Find where the given text appears and provide that cell's center as (x, y) coordinate. 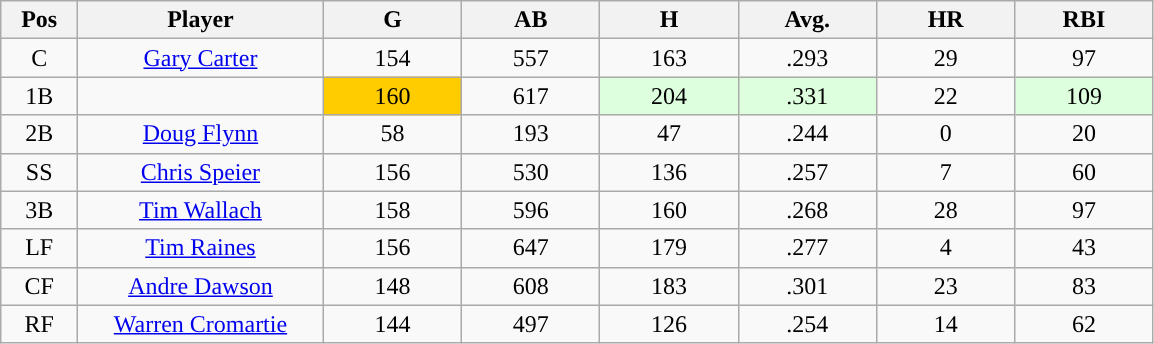
.331 (807, 96)
Pos (40, 20)
.257 (807, 172)
Avg. (807, 20)
22 (945, 96)
SS (40, 172)
1B (40, 96)
58 (392, 134)
Chris Speier (201, 172)
.277 (807, 248)
Player (201, 20)
179 (669, 248)
62 (1084, 324)
Warren Cromartie (201, 324)
C (40, 58)
126 (669, 324)
596 (531, 210)
Doug Flynn (201, 134)
3B (40, 210)
.301 (807, 286)
183 (669, 286)
20 (1084, 134)
204 (669, 96)
47 (669, 134)
.244 (807, 134)
163 (669, 58)
144 (392, 324)
23 (945, 286)
158 (392, 210)
608 (531, 286)
14 (945, 324)
0 (945, 134)
RF (40, 324)
AB (531, 20)
530 (531, 172)
.293 (807, 58)
7 (945, 172)
HR (945, 20)
29 (945, 58)
136 (669, 172)
647 (531, 248)
154 (392, 58)
28 (945, 210)
557 (531, 58)
497 (531, 324)
.268 (807, 210)
Andre Dawson (201, 286)
CF (40, 286)
109 (1084, 96)
193 (531, 134)
Gary Carter (201, 58)
G (392, 20)
60 (1084, 172)
4 (945, 248)
Tim Raines (201, 248)
617 (531, 96)
83 (1084, 286)
.254 (807, 324)
LF (40, 248)
Tim Wallach (201, 210)
148 (392, 286)
43 (1084, 248)
H (669, 20)
RBI (1084, 20)
2B (40, 134)
